Identify which cell holds the provided text, then report its [x, y] central coordinate. 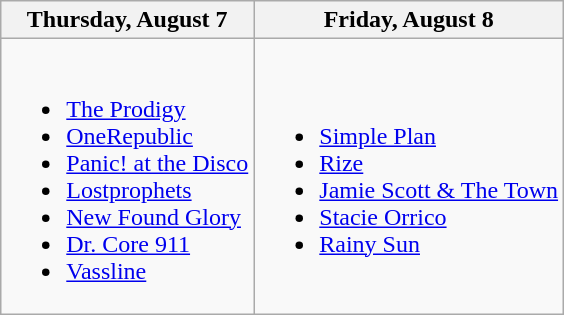
Simple PlanRizeJamie Scott & The TownStacie OrricoRainy Sun [409, 176]
Thursday, August 7 [128, 20]
Friday, August 8 [409, 20]
The ProdigyOneRepublicPanic! at the DiscoLostprophetsNew Found GloryDr. Core 911Vassline [128, 176]
